For the text-containing cell, return its midpoint in [X, Y] coordinate format. 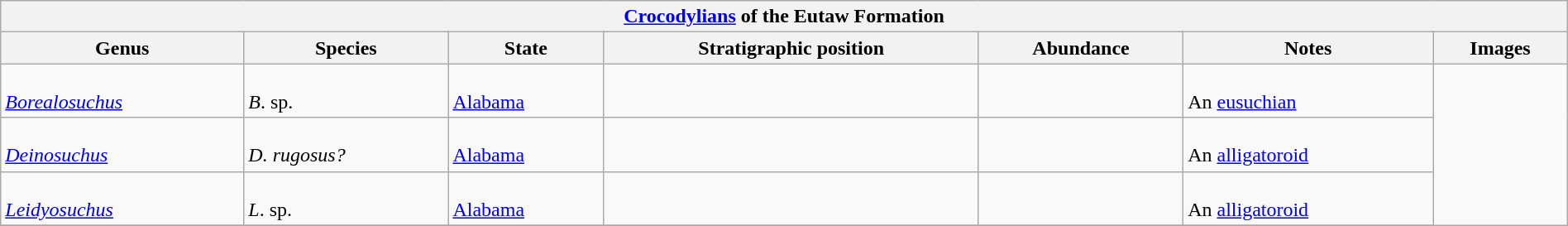
An eusuchian [1308, 91]
Images [1500, 48]
B. sp. [346, 91]
Borealosuchus [122, 91]
State [526, 48]
Genus [122, 48]
Stratigraphic position [791, 48]
Leidyosuchus [122, 199]
Species [346, 48]
Notes [1308, 48]
D. rugosus? [346, 144]
L. sp. [346, 199]
Abundance [1080, 48]
Crocodylians of the Eutaw Formation [784, 17]
Deinosuchus [122, 144]
